Provide the [X, Y] coordinate of the cell's center where the given text is located.  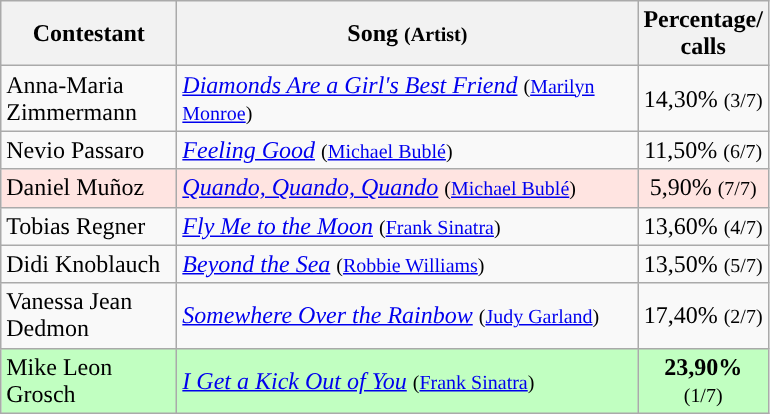
Tobias Regner [89, 226]
14,30% (3/7) [704, 98]
Anna-Maria Zimmermann [89, 98]
Feeling Good (Michael Bublé) [408, 150]
Somewhere Over the Rainbow (Judy Garland) [408, 316]
Fly Me to the Moon (Frank Sinatra) [408, 226]
Song (Artist) [408, 34]
23,90% (1/7) [704, 380]
11,50% (6/7) [704, 150]
13,50% (5/7) [704, 264]
13,60% (4/7) [704, 226]
Percentage/calls [704, 34]
Didi Knoblauch [89, 264]
Vanessa Jean Dedmon [89, 316]
Nevio Passaro [89, 150]
Beyond the Sea (Robbie Williams) [408, 264]
Daniel Muñoz [89, 188]
I Get a Kick Out of You (Frank Sinatra) [408, 380]
17,40% (2/7) [704, 316]
5,90% (7/7) [704, 188]
Mike Leon Grosch [89, 380]
Contestant [89, 34]
Quando, Quando, Quando (Michael Bublé) [408, 188]
Diamonds Are a Girl's Best Friend (Marilyn Monroe) [408, 98]
